Return the (X, Y) coordinate for the center point of the cell that contains the specified text.  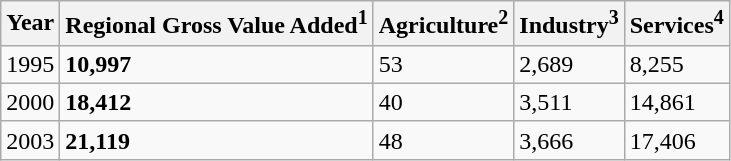
8,255 (676, 64)
3,666 (569, 140)
10,997 (216, 64)
40 (444, 102)
Industry3 (569, 24)
17,406 (676, 140)
18,412 (216, 102)
Year (30, 24)
Regional Gross Value Added1 (216, 24)
2003 (30, 140)
3,511 (569, 102)
2000 (30, 102)
53 (444, 64)
14,861 (676, 102)
21,119 (216, 140)
1995 (30, 64)
Agriculture2 (444, 24)
48 (444, 140)
Services4 (676, 24)
2,689 (569, 64)
